Scan for the cell matching the given text and deliver its [x, y] coordinate at center. 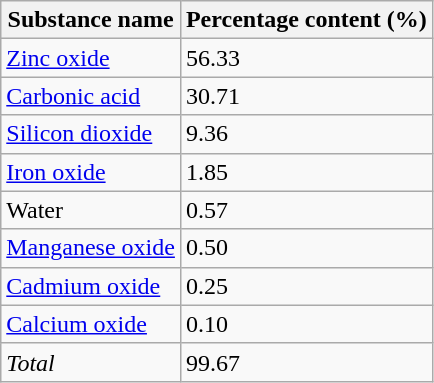
9.36 [306, 134]
Iron oxide [91, 172]
0.10 [306, 324]
Total [91, 362]
Percentage content (%) [306, 20]
0.25 [306, 286]
Calcium oxide [91, 324]
Manganese oxide [91, 248]
56.33 [306, 58]
Zinc oxide [91, 58]
Silicon dioxide [91, 134]
0.57 [306, 210]
99.67 [306, 362]
30.71 [306, 96]
0.50 [306, 248]
Water [91, 210]
Carbonic acid [91, 96]
Cadmium oxide [91, 286]
Substance name [91, 20]
1.85 [306, 172]
